Capture the cell that displays the provided text and extract its (X, Y) central coordinate. 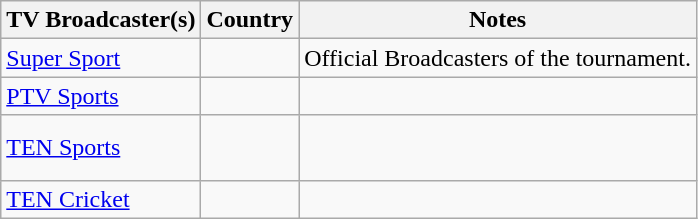
PTV Sports (101, 96)
TEN Cricket (101, 199)
Official Broadcasters of the tournament. (498, 58)
TEN Sports (101, 148)
Super Sport (101, 58)
TV Broadcaster(s) (101, 20)
Country (250, 20)
Notes (498, 20)
